Return (x, y) of the center of cell containing provided text 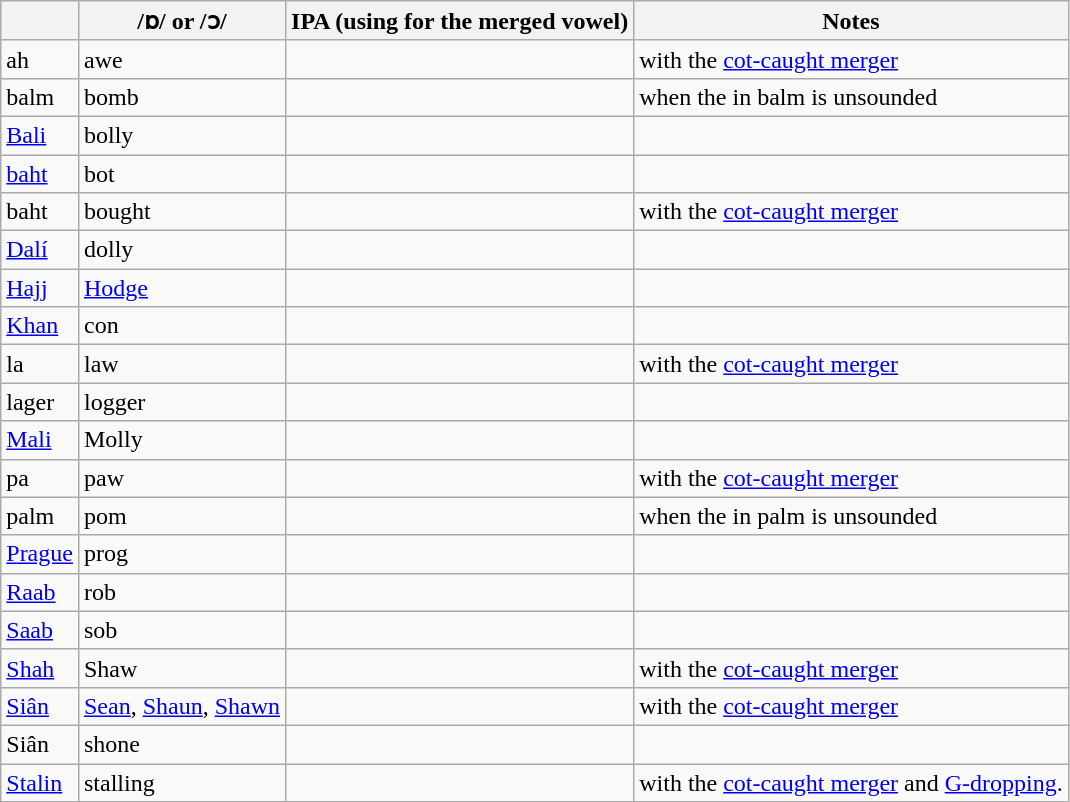
Molly (182, 440)
when the in palm is unsounded (852, 516)
prog (182, 554)
stalling (182, 783)
con (182, 326)
logger (182, 402)
Khan (40, 326)
awe (182, 59)
bot (182, 173)
IPA (using for the merged vowel) (460, 21)
ah (40, 59)
Saab (40, 630)
dolly (182, 250)
bomb (182, 97)
Shah (40, 668)
Stalin (40, 783)
Dalí (40, 250)
Notes (852, 21)
Bali (40, 135)
lager (40, 402)
law (182, 364)
Shaw (182, 668)
Raab (40, 592)
bought (182, 212)
Hajj (40, 288)
pom (182, 516)
when the in balm is unsounded (852, 97)
Hodge (182, 288)
Mali (40, 440)
shone (182, 744)
rob (182, 592)
balm (40, 97)
bolly (182, 135)
Prague (40, 554)
pa (40, 478)
paw (182, 478)
with the cot-caught merger and G-dropping. (852, 783)
sob (182, 630)
palm (40, 516)
/ɒ/ or /ɔ/ (182, 21)
la (40, 364)
Sean, Shaun, Shawn (182, 706)
